Identify which cell holds the provided text, then report its [x, y] central coordinate. 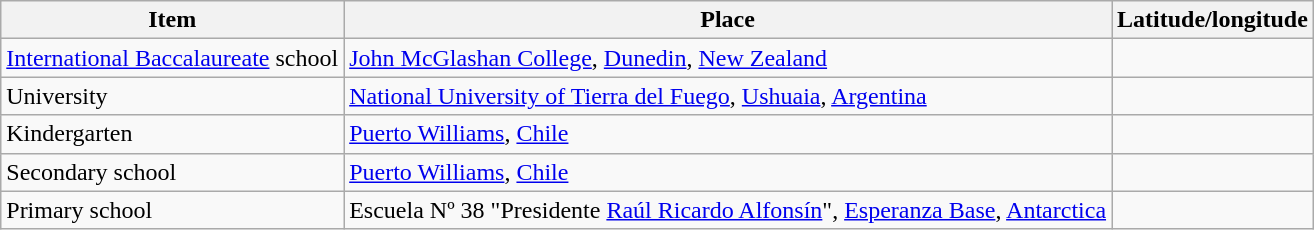
Escuela Nº 38 "Presidente Raúl Ricardo Alfonsín", Esperanza Base, Antarctica [728, 210]
John McGlashan College, Dunedin, New Zealand [728, 58]
International Baccalaureate school [172, 58]
National University of Tierra del Fuego, Ushuaia, Argentina [728, 96]
Secondary school [172, 172]
Latitude/longitude [1213, 20]
Primary school [172, 210]
Kindergarten [172, 134]
Place [728, 20]
Item [172, 20]
University [172, 96]
